Provide the (X, Y) coordinate of the cell's center where the given text is located.  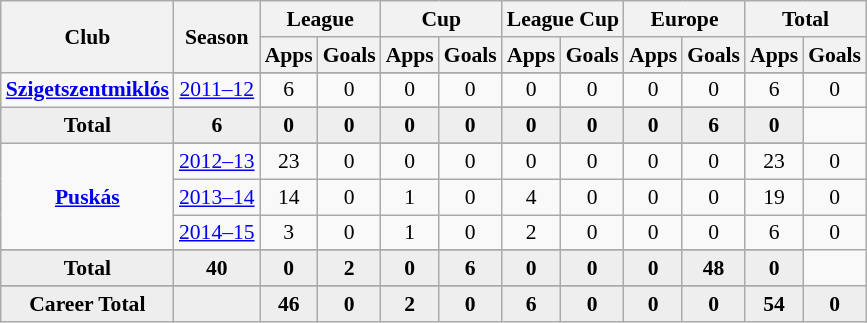
48 (714, 269)
4 (532, 197)
Szigetszentmiklós (88, 90)
40 (217, 269)
Europe (684, 19)
Career Total (88, 304)
54 (774, 304)
2011–12 (217, 90)
2013–14 (217, 197)
2012–13 (217, 162)
Club (88, 36)
14 (289, 197)
Cup (442, 19)
2014–15 (217, 233)
League (320, 19)
19 (774, 197)
Season (217, 36)
League Cup (563, 19)
46 (289, 304)
Puskás (88, 198)
3 (289, 233)
